Output the (X, Y) coordinate of the center of the cell containing the given text.  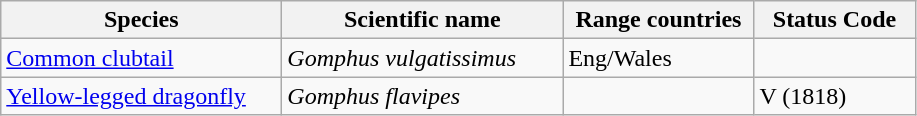
Eng/Wales (658, 58)
Range countries (658, 20)
V (1818) (834, 96)
Gomphus vulgatissimus (422, 58)
Status Code (834, 20)
Yellow-legged dragonfly (142, 96)
Common clubtail (142, 58)
Scientific name (422, 20)
Species (142, 20)
Gomphus flavipes (422, 96)
